Find where the given text appears and provide that cell's center as [x, y] coordinate. 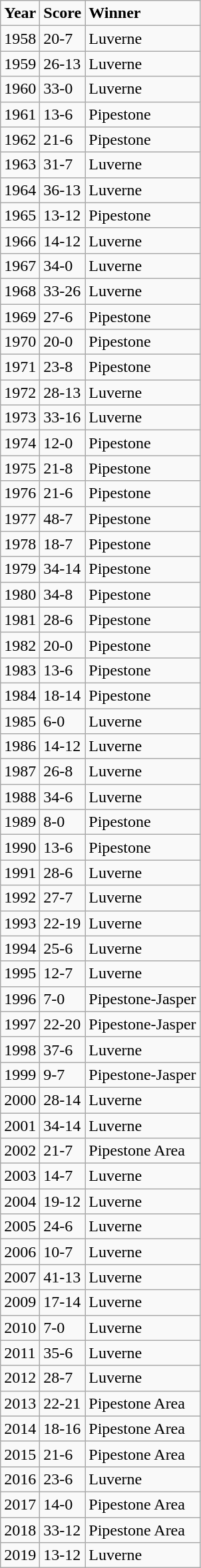
18-7 [63, 544]
6-0 [63, 721]
1991 [20, 873]
1969 [20, 317]
2009 [20, 1302]
14-0 [63, 1504]
18-14 [63, 695]
14-7 [63, 1176]
1984 [20, 695]
21-7 [63, 1151]
26-13 [63, 64]
1986 [20, 746]
34-8 [63, 594]
1962 [20, 139]
1998 [20, 1049]
10-7 [63, 1252]
2018 [20, 1529]
28-13 [63, 392]
12-7 [63, 974]
2003 [20, 1176]
1977 [20, 519]
1980 [20, 594]
1983 [20, 670]
31-7 [63, 165]
27-7 [63, 898]
2005 [20, 1227]
1960 [20, 89]
36-13 [63, 190]
1958 [20, 39]
1987 [20, 772]
34-6 [63, 797]
2019 [20, 1555]
35-6 [63, 1353]
2016 [20, 1479]
1994 [20, 948]
2010 [20, 1328]
1974 [20, 443]
1981 [20, 620]
2014 [20, 1429]
20-7 [63, 39]
37-6 [63, 1049]
2006 [20, 1252]
1999 [20, 1075]
26-8 [63, 772]
1966 [20, 240]
1971 [20, 367]
1959 [20, 64]
1973 [20, 418]
2000 [20, 1100]
1985 [20, 721]
27-6 [63, 317]
Score [63, 13]
1961 [20, 114]
28-14 [63, 1100]
1963 [20, 165]
2001 [20, 1126]
Year [20, 13]
8-0 [63, 822]
1995 [20, 974]
21-8 [63, 468]
1975 [20, 468]
2012 [20, 1378]
41-13 [63, 1277]
2017 [20, 1504]
1996 [20, 999]
1972 [20, 392]
1990 [20, 847]
33-26 [63, 291]
2013 [20, 1403]
25-6 [63, 948]
1989 [20, 822]
22-21 [63, 1403]
1976 [20, 493]
19-12 [63, 1201]
48-7 [63, 519]
1978 [20, 544]
1982 [20, 645]
33-16 [63, 418]
2002 [20, 1151]
34-0 [63, 266]
1968 [20, 291]
22-19 [63, 923]
1993 [20, 923]
Winner [142, 13]
2004 [20, 1201]
23-6 [63, 1479]
2011 [20, 1353]
22-20 [63, 1024]
1979 [20, 569]
1992 [20, 898]
2007 [20, 1277]
1964 [20, 190]
1997 [20, 1024]
17-14 [63, 1302]
1965 [20, 215]
23-8 [63, 367]
1988 [20, 797]
24-6 [63, 1227]
9-7 [63, 1075]
1967 [20, 266]
12-0 [63, 443]
1970 [20, 342]
28-7 [63, 1378]
33-0 [63, 89]
2015 [20, 1454]
18-16 [63, 1429]
33-12 [63, 1529]
